Pinpoint the cell where the given text exists, returning its [x, y] midpoint coordinate. 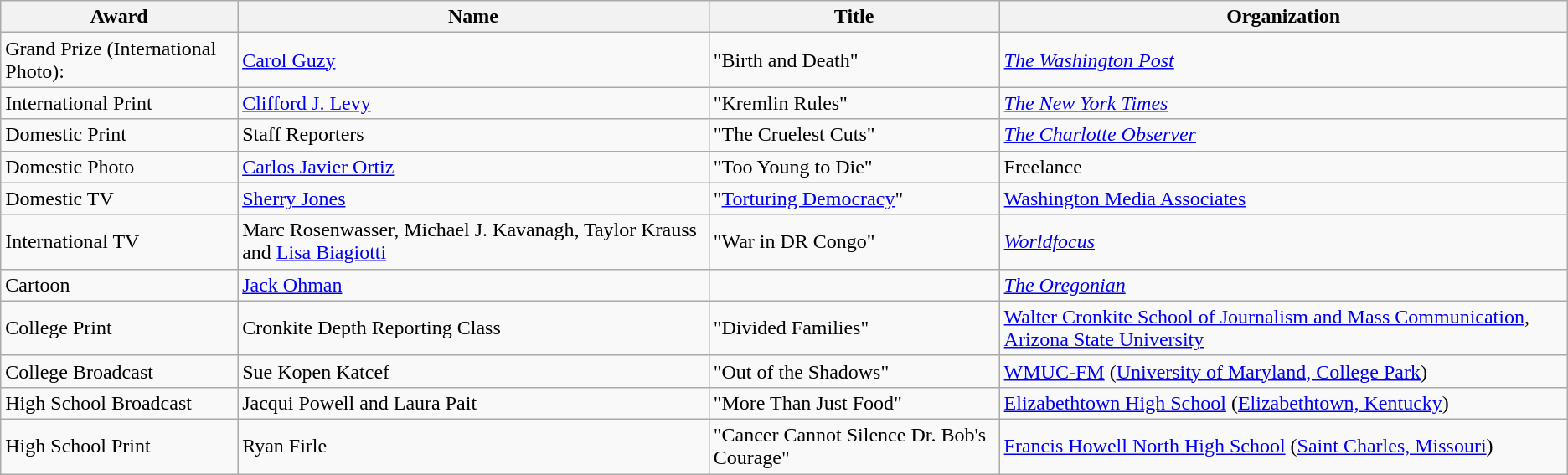
Title [854, 17]
"The Cruelest Cuts" [854, 135]
Worldfocus [1283, 241]
Carol Guzy [474, 60]
International TV [119, 241]
The Oregonian [1283, 285]
College Broadcast [119, 371]
Freelance [1283, 167]
Name [474, 17]
College Print [119, 328]
Sherry Jones [474, 199]
Award [119, 17]
"Kremlin Rules" [854, 103]
High School Print [119, 446]
Domestic Photo [119, 167]
Staff Reporters [474, 135]
Cronkite Depth Reporting Class [474, 328]
Clifford J. Levy [474, 103]
"Birth and Death" [854, 60]
Sue Kopen Katcef [474, 371]
"Cancer Cannot Silence Dr. Bob's Courage" [854, 446]
Washington Media Associates [1283, 199]
Marc Rosenwasser, Michael J. Kavanagh, Taylor Krauss and Lisa Biagiotti [474, 241]
International Print [119, 103]
Elizabethtown High School (Elizabethtown, Kentucky) [1283, 403]
"War in DR Congo" [854, 241]
Francis Howell North High School (Saint Charles, Missouri) [1283, 446]
Domestic Print [119, 135]
The New York Times [1283, 103]
Walter Cronkite School of Journalism and Mass Communication, Arizona State University [1283, 328]
"Out of the Shadows" [854, 371]
WMUC-FM (University of Maryland, College Park) [1283, 371]
Organization [1283, 17]
The Charlotte Observer [1283, 135]
Carlos Javier Ortiz [474, 167]
Ryan Firle [474, 446]
Domestic TV [119, 199]
Jack Ohman [474, 285]
"Divided Families" [854, 328]
"Torturing Democracy" [854, 199]
"Too Young to Die" [854, 167]
Jacqui Powell and Laura Pait [474, 403]
The Washington Post [1283, 60]
High School Broadcast [119, 403]
"More Than Just Food" [854, 403]
Cartoon [119, 285]
Grand Prize (International Photo): [119, 60]
